Output the (X, Y) coordinate of the center of the cell containing the given text.  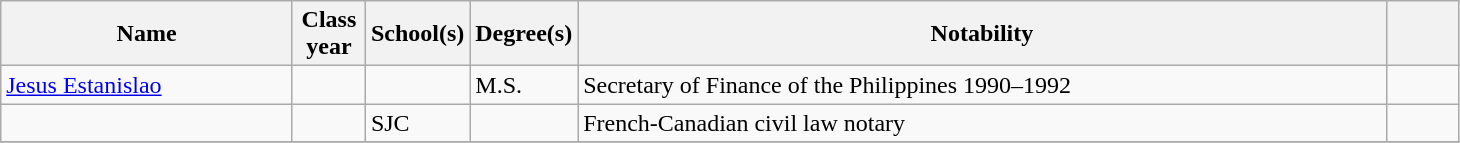
Notability (982, 34)
School(s) (417, 34)
Secretary of Finance of the Philippines 1990–1992 (982, 85)
Name (147, 34)
French-Canadian civil law notary (982, 123)
M.S. (524, 85)
Degree(s) (524, 34)
Jesus Estanislao (147, 85)
Class year (328, 34)
SJC (417, 123)
